Determine the [X, Y] coordinate at the center of the cell enclosing the given text.  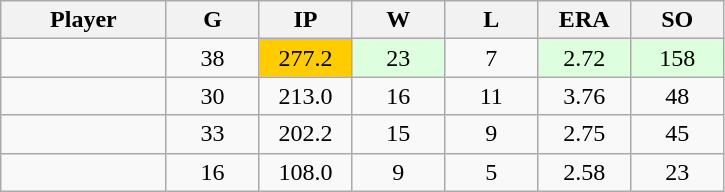
108.0 [306, 172]
15 [398, 134]
G [212, 20]
ERA [584, 20]
11 [492, 96]
5 [492, 172]
IP [306, 20]
277.2 [306, 58]
202.2 [306, 134]
L [492, 20]
2.75 [584, 134]
2.72 [584, 58]
W [398, 20]
38 [212, 58]
48 [678, 96]
30 [212, 96]
213.0 [306, 96]
33 [212, 134]
158 [678, 58]
Player [84, 20]
3.76 [584, 96]
7 [492, 58]
45 [678, 134]
2.58 [584, 172]
SO [678, 20]
